Return [X, Y] of the center of cell containing provided text 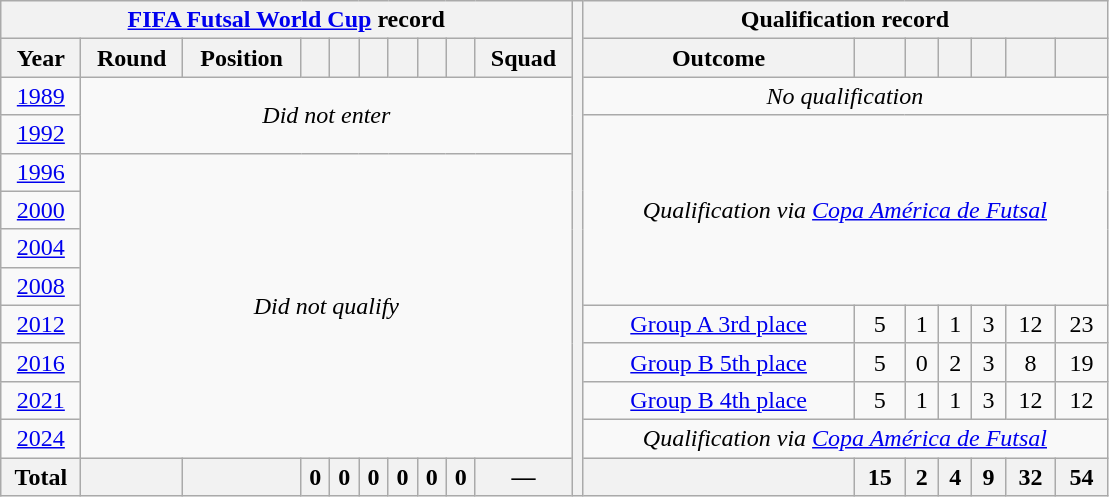
FIFA Futsal World Cup record [286, 20]
— [523, 477]
1989 [41, 96]
1992 [41, 134]
Total [41, 477]
1996 [41, 172]
Group A 3rd place [719, 324]
32 [1030, 477]
Position [241, 58]
2021 [41, 400]
23 [1082, 324]
9 [988, 477]
2000 [41, 210]
Outcome [719, 58]
2024 [41, 438]
No qualification [845, 96]
2008 [41, 286]
Year [41, 58]
Did not enter [326, 115]
Group B 4th place [719, 400]
54 [1082, 477]
Squad [523, 58]
Qualification record [845, 20]
Group B 5th place [719, 362]
15 [880, 477]
Did not qualify [326, 305]
2004 [41, 248]
2012 [41, 324]
8 [1030, 362]
4 [956, 477]
19 [1082, 362]
Round [132, 58]
2016 [41, 362]
